Find where the given text appears and provide that cell's center as [X, Y] coordinate. 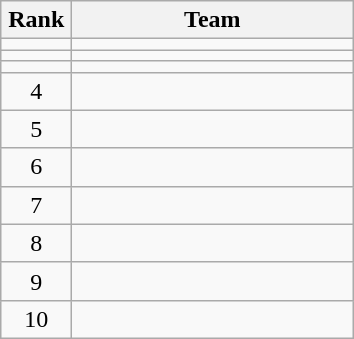
9 [36, 281]
Rank [36, 20]
4 [36, 91]
10 [36, 319]
5 [36, 129]
8 [36, 243]
7 [36, 205]
Team [212, 20]
6 [36, 167]
